Search for the cell housing the specified text and yield its (X, Y) center coordinate. 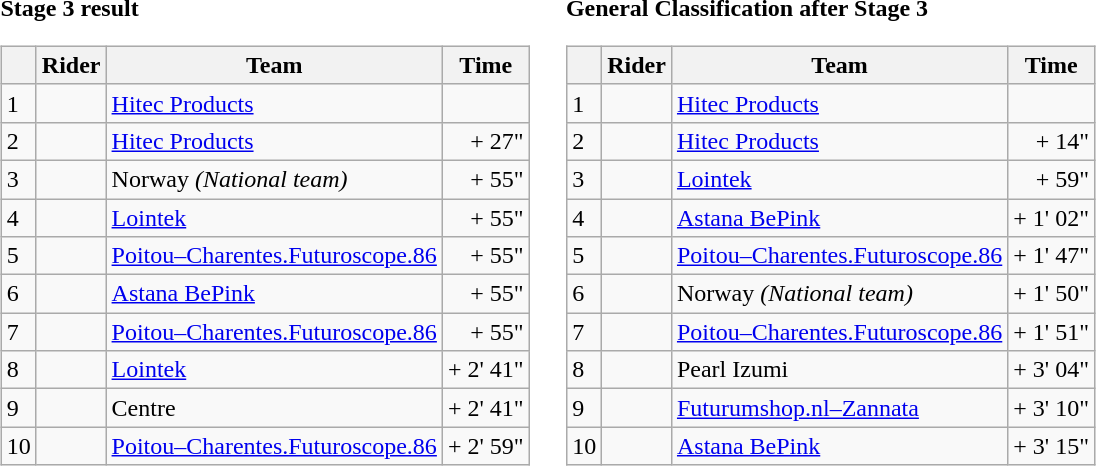
+ 3' 15" (1052, 446)
+ 1' 50" (1052, 294)
+ 27" (486, 141)
Centre (274, 408)
Pearl Izumi (839, 370)
+ 3' 04" (1052, 370)
+ 2' 59" (486, 446)
+ 1' 51" (1052, 332)
Futurumshop.nl–Zannata (839, 408)
+ 3' 10" (1052, 408)
+ 14" (1052, 141)
+ 1' 02" (1052, 217)
+ 1' 47" (1052, 256)
+ 59" (1052, 179)
